Pinpoint the cell where the given text exists, returning its [X, Y] midpoint coordinate. 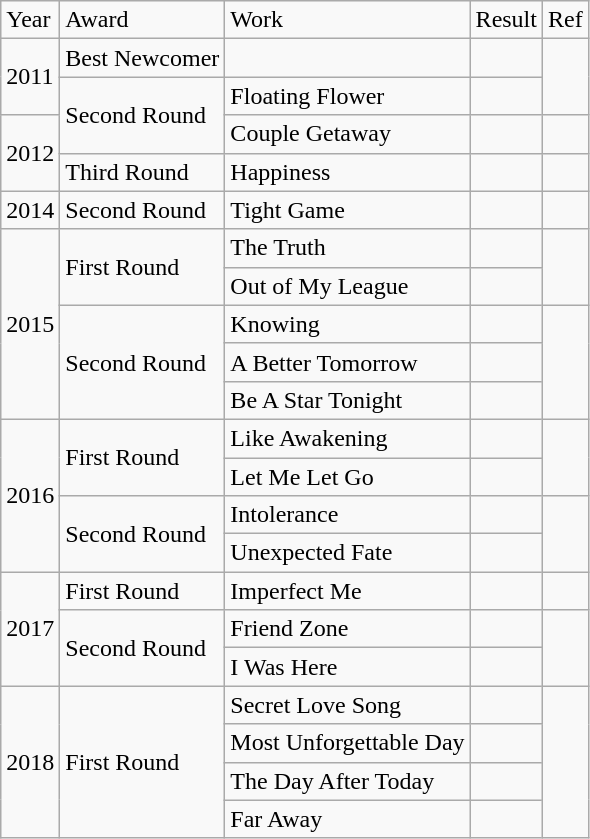
Be A Star Tonight [348, 400]
A Better Tomorrow [348, 362]
2011 [30, 77]
Best Newcomer [142, 58]
2014 [30, 210]
Knowing [348, 324]
2015 [30, 324]
Friend Zone [348, 629]
2012 [30, 153]
I Was Here [348, 667]
2016 [30, 495]
Third Round [142, 172]
Out of My League [348, 286]
Ref [565, 20]
Like Awakening [348, 438]
The Truth [348, 248]
2018 [30, 762]
Couple Getaway [348, 134]
Let Me Let Go [348, 477]
Secret Love Song [348, 705]
Unexpected Fate [348, 553]
Happiness [348, 172]
2017 [30, 629]
Year [30, 20]
Work [348, 20]
Intolerance [348, 515]
Most Unforgettable Day [348, 743]
Award [142, 20]
Far Away [348, 819]
Floating Flower [348, 96]
Tight Game [348, 210]
The Day After Today [348, 781]
Result [506, 20]
Imperfect Me [348, 591]
